Search for the cell housing the specified text and yield its (x, y) center coordinate. 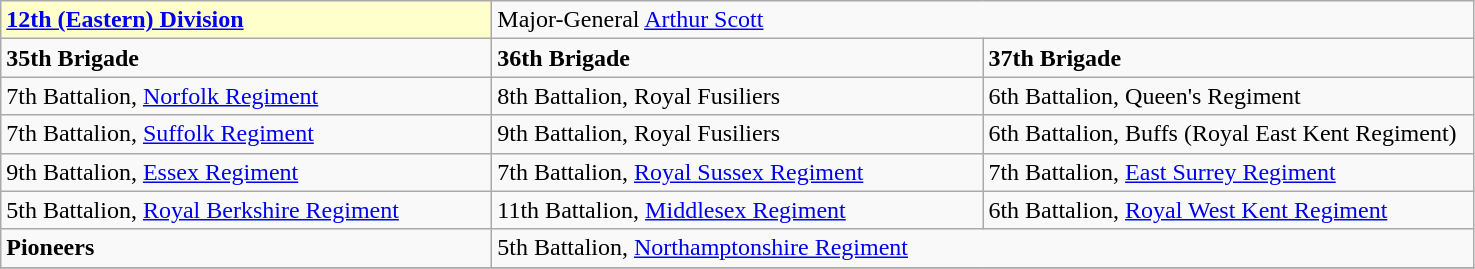
5th Battalion, Royal Berkshire Regiment (246, 210)
9th Battalion, Royal Fusiliers (738, 134)
8th Battalion, Royal Fusiliers (738, 96)
6th Battalion, Royal West Kent Regiment (1228, 210)
Major-General Arthur Scott (983, 20)
11th Battalion, Middlesex Regiment (738, 210)
37th Brigade (1228, 58)
12th (Eastern) Division (246, 20)
7th Battalion, Norfolk Regiment (246, 96)
6th Battalion, Buffs (Royal East Kent Regiment) (1228, 134)
7th Battalion, East Surrey Regiment (1228, 172)
6th Battalion, Queen's Regiment (1228, 96)
7th Battalion, Suffolk Regiment (246, 134)
Pioneers (246, 248)
5th Battalion, Northamptonshire Regiment (983, 248)
9th Battalion, Essex Regiment (246, 172)
7th Battalion, Royal Sussex Regiment (738, 172)
35th Brigade (246, 58)
36th Brigade (738, 58)
